Search for the cell housing the specified text and yield its [x, y] center coordinate. 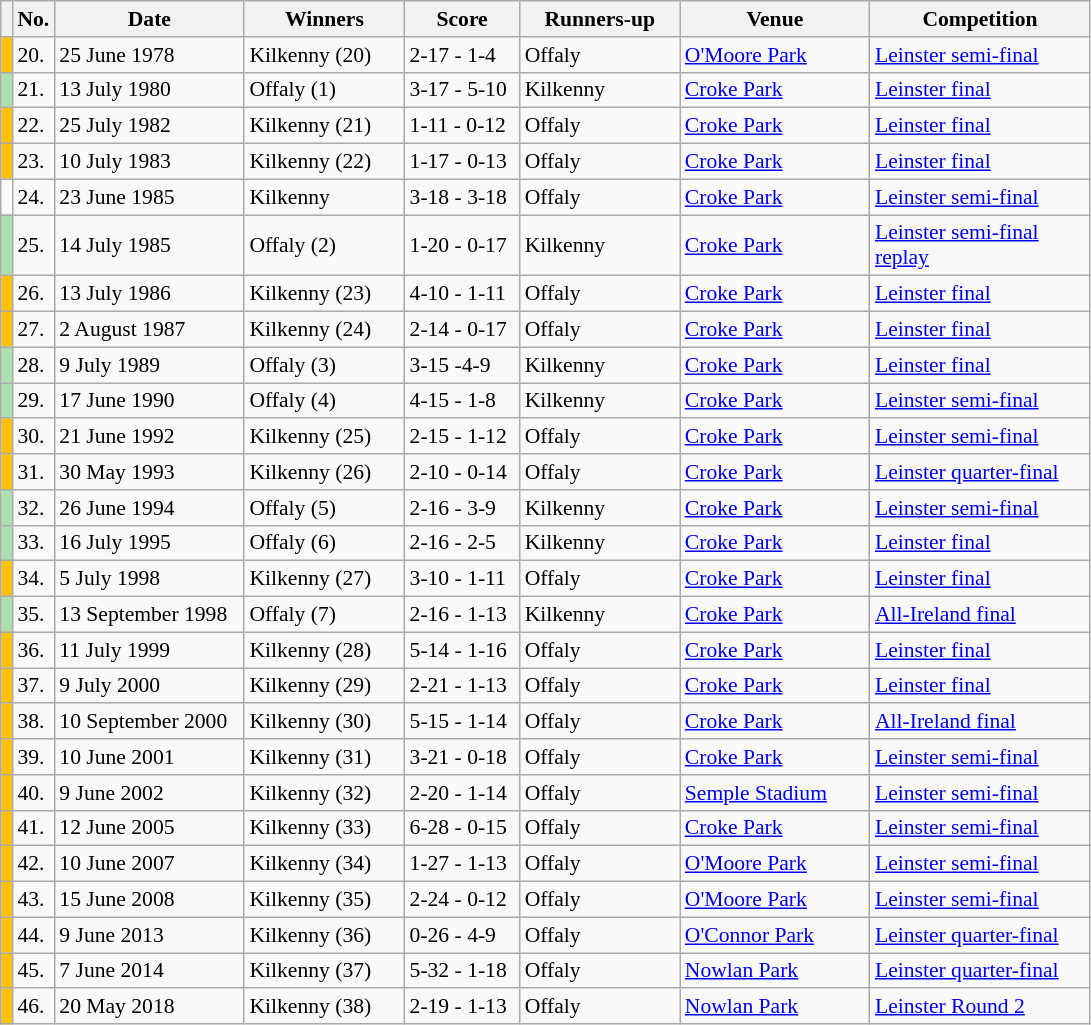
2-10 - 0-14 [462, 472]
Score [462, 19]
3-21 - 0-18 [462, 757]
42. [33, 864]
3-18 - 3-18 [462, 197]
34. [33, 579]
4-15 - 1-8 [462, 401]
10 June 2007 [149, 864]
1-11 - 0-12 [462, 126]
10 September 2000 [149, 722]
Offaly (6) [324, 543]
Venue [775, 19]
Kilkenny (28) [324, 650]
38. [33, 722]
3-10 - 1-11 [462, 579]
Semple Stadium [775, 793]
Kilkenny (35) [324, 900]
Leinster Round 2 [980, 1007]
7 June 2014 [149, 971]
22. [33, 126]
No. [33, 19]
Offaly (7) [324, 615]
14 July 1985 [149, 246]
23. [33, 162]
Kilkenny (30) [324, 722]
Offaly (2) [324, 246]
3-15 -4-9 [462, 365]
Kilkenny (38) [324, 1007]
2 August 1987 [149, 330]
13 July 1986 [149, 294]
O'Connor Park [775, 935]
3-17 - 5-10 [462, 90]
26. [33, 294]
10 July 1983 [149, 162]
9 July 1989 [149, 365]
24. [33, 197]
21. [33, 90]
21 June 1992 [149, 437]
9 June 2002 [149, 793]
2-17 - 1-4 [462, 55]
30 May 1993 [149, 472]
44. [33, 935]
2-16 - 1-13 [462, 615]
39. [33, 757]
4-10 - 1-11 [462, 294]
1-17 - 0-13 [462, 162]
2-19 - 1-13 [462, 1007]
2-21 - 1-13 [462, 686]
33. [33, 543]
0-26 - 4-9 [462, 935]
Kilkenny (31) [324, 757]
Winners [324, 19]
13 July 1980 [149, 90]
5-14 - 1-16 [462, 650]
32. [33, 508]
20 May 2018 [149, 1007]
Offaly (1) [324, 90]
25 July 1982 [149, 126]
Offaly (4) [324, 401]
2-14 - 0-17 [462, 330]
11 July 1999 [149, 650]
25. [33, 246]
Kilkenny (21) [324, 126]
Kilkenny (32) [324, 793]
31. [33, 472]
Date [149, 19]
43. [33, 900]
5-32 - 1-18 [462, 971]
30. [33, 437]
9 June 2013 [149, 935]
Competition [980, 19]
9 July 2000 [149, 686]
Kilkenny (27) [324, 579]
20. [33, 55]
10 June 2001 [149, 757]
27. [33, 330]
1-27 - 1-13 [462, 864]
29. [33, 401]
23 June 1985 [149, 197]
12 June 2005 [149, 828]
37. [33, 686]
25 June 1978 [149, 55]
2-16 - 2-5 [462, 543]
2-24 - 0-12 [462, 900]
17 June 1990 [149, 401]
Offaly (5) [324, 508]
1-20 - 0-17 [462, 246]
Kilkenny (33) [324, 828]
5-15 - 1-14 [462, 722]
Kilkenny (22) [324, 162]
40. [33, 793]
2-16 - 3-9 [462, 508]
Leinster semi-final replay [980, 246]
Runners-up [600, 19]
45. [33, 971]
36. [33, 650]
6-28 - 0-15 [462, 828]
Kilkenny (23) [324, 294]
46. [33, 1007]
Kilkenny (20) [324, 55]
16 July 1995 [149, 543]
15 June 2008 [149, 900]
Kilkenny (29) [324, 686]
Kilkenny (36) [324, 935]
Kilkenny (24) [324, 330]
35. [33, 615]
Kilkenny (26) [324, 472]
Kilkenny (34) [324, 864]
5 July 1998 [149, 579]
Kilkenny (25) [324, 437]
2-20 - 1-14 [462, 793]
28. [33, 365]
41. [33, 828]
2-15 - 1-12 [462, 437]
Offaly (3) [324, 365]
26 June 1994 [149, 508]
13 September 1998 [149, 615]
Kilkenny (37) [324, 971]
